Return [x, y] of the center of cell containing provided text 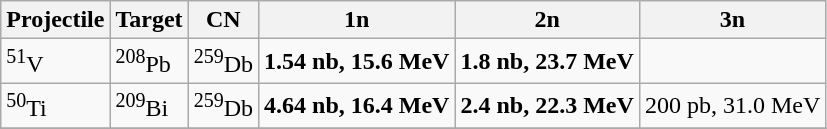
2.4 nb, 22.3 MeV [547, 106]
208Pb [149, 62]
1.8 nb, 23.7 MeV [547, 62]
Projectile [56, 20]
209Bi [149, 106]
3n [732, 20]
CN [223, 20]
200 pb, 31.0 MeV [732, 106]
51V [56, 62]
4.64 nb, 16.4 MeV [357, 106]
50Ti [56, 106]
1n [357, 20]
2n [547, 20]
Target [149, 20]
1.54 nb, 15.6 MeV [357, 62]
